Determine the [X, Y] coordinate at the center of the cell enclosing the given text.  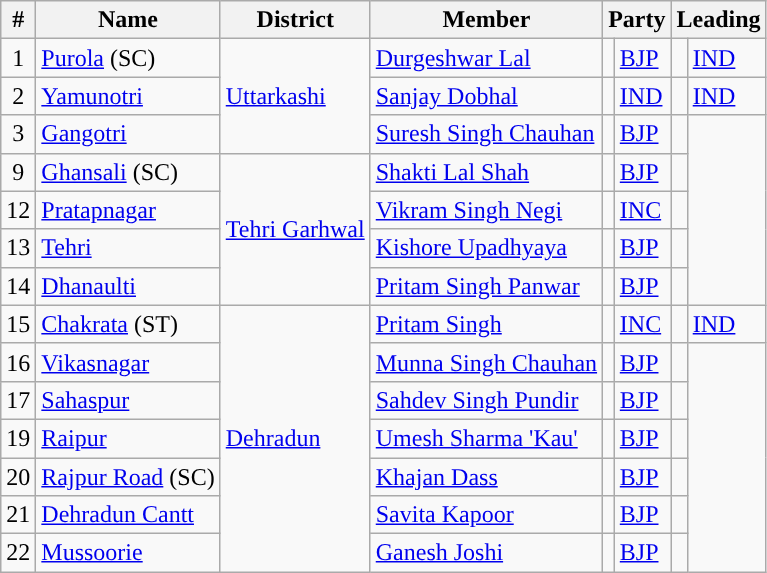
21 [18, 515]
Chakrata (ST) [128, 324]
Sahaspur [128, 400]
Tehri [128, 248]
Vikasnagar [128, 362]
Pratapnagar [128, 210]
District [295, 20]
Sahdev Singh Pundir [486, 400]
Member [486, 20]
Savita Kapoor [486, 515]
22 [18, 553]
Vikram Singh Negi [486, 210]
Kishore Upadhyaya [486, 248]
15 [18, 324]
1 [18, 58]
16 [18, 362]
Munna Singh Chauhan [486, 362]
Dhanaulti [128, 286]
Mussoorie [128, 553]
Shakti Lal Shah [486, 172]
20 [18, 477]
Ganesh Joshi [486, 553]
Yamunotri [128, 96]
Umesh Sharma 'Kau' [486, 438]
13 [18, 248]
Dehradun Cantt [128, 515]
12 [18, 210]
Leading [718, 20]
Purola (SC) [128, 58]
Party [637, 20]
Uttarkashi [295, 96]
9 [18, 172]
19 [18, 438]
Name [128, 20]
Pritam Singh Panwar [486, 286]
Khajan Dass [486, 477]
14 [18, 286]
Rajpur Road (SC) [128, 477]
Gangotri [128, 134]
# [18, 20]
3 [18, 134]
Durgeshwar Lal [486, 58]
Raipur [128, 438]
Pritam Singh [486, 324]
Sanjay Dobhal [486, 96]
Suresh Singh Chauhan [486, 134]
Tehri Garhwal [295, 229]
Ghansali (SC) [128, 172]
17 [18, 400]
2 [18, 96]
Dehradun [295, 438]
